Output the [X, Y] coordinate of the center of the cell containing the given text.  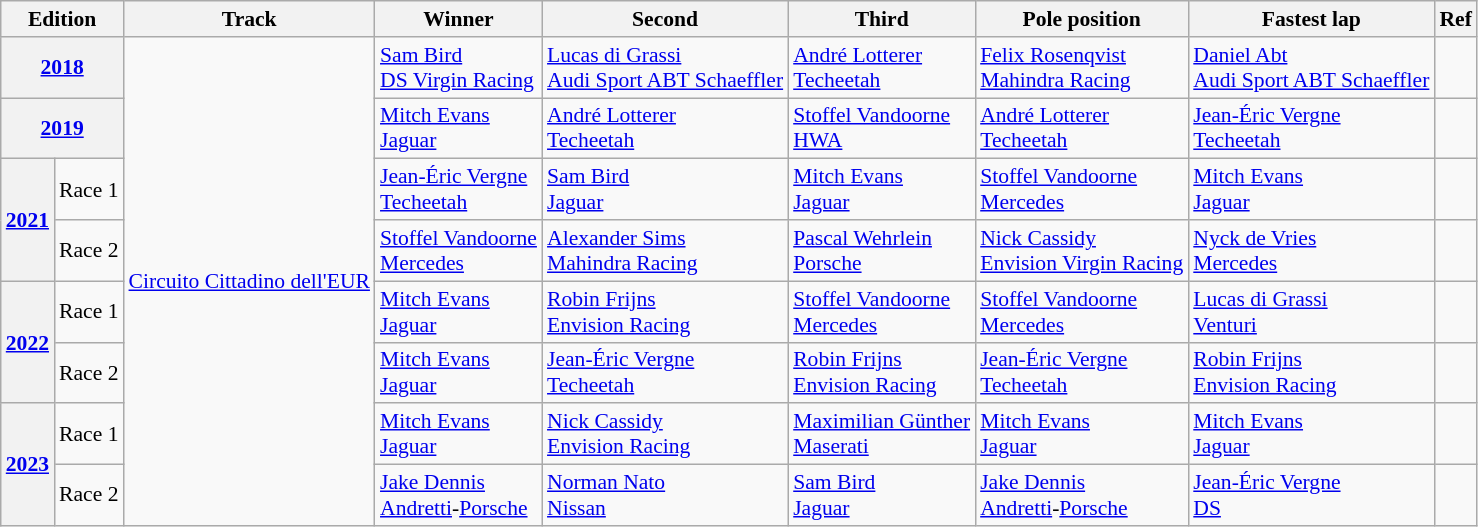
2022 [28, 342]
Sam BirdDS Virgin Racing [458, 68]
Circuito Cittadino dell'EUR [250, 282]
2018 [62, 68]
Third [882, 19]
Felix RosenqvistMahindra Racing [1082, 68]
Pole position [1082, 19]
Ref [1455, 19]
Winner [458, 19]
Edition [62, 19]
2021 [28, 220]
Second [665, 19]
Pascal WehrleinPorsche [882, 250]
Stoffel VandoorneHWA [882, 128]
2023 [28, 465]
Daniel AbtAudi Sport ABT Schaeffler [1311, 68]
Alexander SimsMahindra Racing [665, 250]
Norman NatoNissan [665, 496]
Maximilian GüntherMaserati [882, 434]
Track [250, 19]
Nick CassidyEnvision Virgin Racing [1082, 250]
Lucas di GrassiAudi Sport ABT Schaeffler [665, 68]
2019 [62, 128]
Lucas di GrassiVenturi [1311, 312]
Jean-Éric VergneDS [1311, 496]
Fastest lap [1311, 19]
Nyck de VriesMercedes [1311, 250]
Nick CassidyEnvision Racing [665, 434]
